Extract the (X, Y) coordinate from the center of the cell holding the provided text.  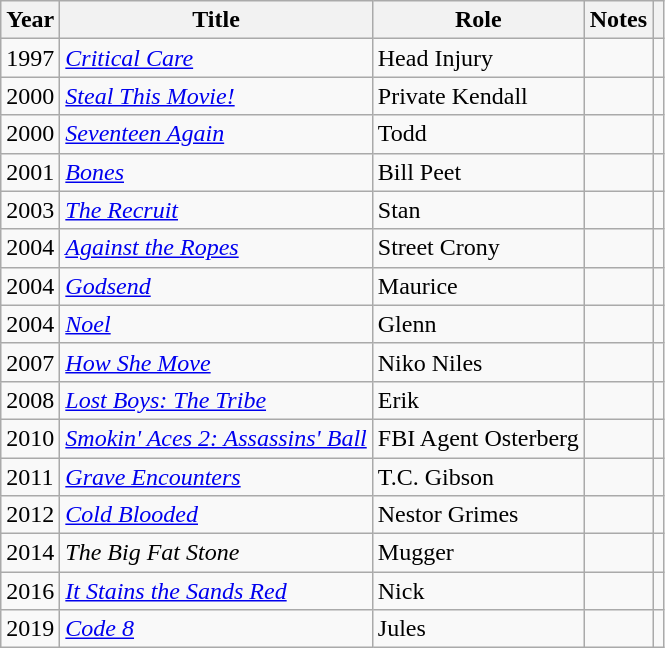
Lost Boys: The Tribe (216, 400)
Noel (216, 324)
2011 (30, 477)
Notes (618, 20)
Maurice (478, 286)
It Stains the Sands Red (216, 591)
Mugger (478, 553)
Smokin' Aces 2: Assassins' Ball (216, 438)
Seventeen Again (216, 134)
Critical Care (216, 58)
Nick (478, 591)
Against the Ropes (216, 248)
Street Crony (478, 248)
Jules (478, 629)
T.C. Gibson (478, 477)
2008 (30, 400)
Head Injury (478, 58)
2007 (30, 362)
2016 (30, 591)
The Recruit (216, 210)
Code 8 (216, 629)
How She Move (216, 362)
Title (216, 20)
Nestor Grimes (478, 515)
2014 (30, 553)
Cold Blooded (216, 515)
Godsend (216, 286)
Bones (216, 172)
1997 (30, 58)
Role (478, 20)
Stan (478, 210)
2019 (30, 629)
Year (30, 20)
Grave Encounters (216, 477)
Niko Niles (478, 362)
2003 (30, 210)
Steal This Movie! (216, 96)
Todd (478, 134)
2012 (30, 515)
2001 (30, 172)
Bill Peet (478, 172)
2010 (30, 438)
FBI Agent Osterberg (478, 438)
Erik (478, 400)
Glenn (478, 324)
Private Kendall (478, 96)
The Big Fat Stone (216, 553)
